For the text-containing cell, return its midpoint in [X, Y] coordinate format. 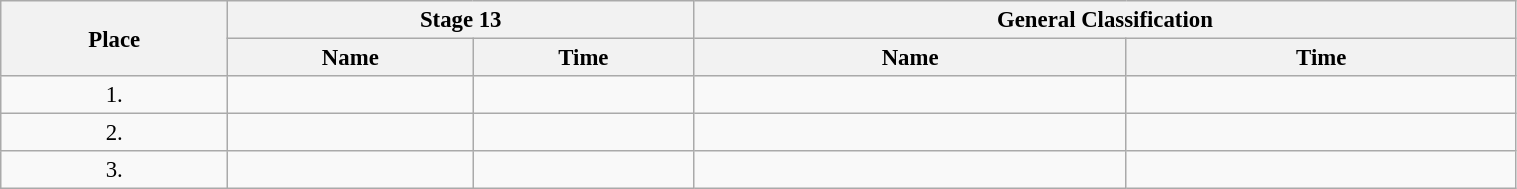
General Classification [1105, 20]
3. [114, 170]
1. [114, 95]
Stage 13 [461, 20]
2. [114, 133]
Place [114, 38]
